Locate the cell with the specified text and output its [X, Y] center coordinate. 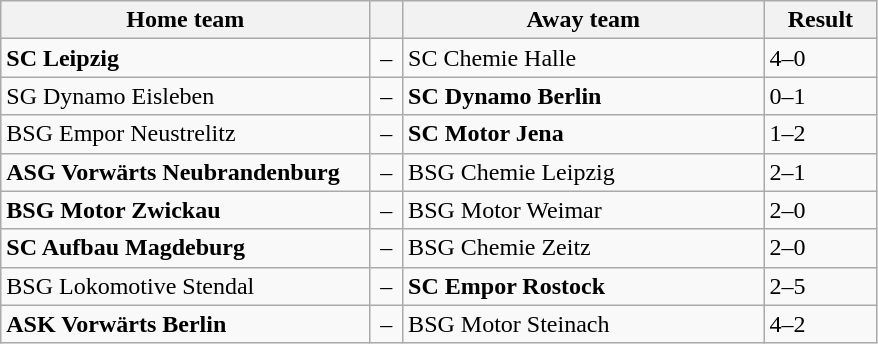
ASG Vorwärts Neubrandenburg [186, 172]
Home team [186, 20]
SC Empor Rostock [584, 286]
2–1 [820, 172]
SC Leipzig [186, 58]
SC Dynamo Berlin [584, 96]
ASK Vorwärts Berlin [186, 324]
SC Motor Jena [584, 134]
Result [820, 20]
BSG Chemie Zeitz [584, 248]
4–0 [820, 58]
SC Aufbau Magdeburg [186, 248]
BSG Motor Zwickau [186, 210]
SC Chemie Halle [584, 58]
SG Dynamo Eisleben [186, 96]
4–2 [820, 324]
2–5 [820, 286]
1–2 [820, 134]
Away team [584, 20]
BSG Empor Neustrelitz [186, 134]
BSG Lokomotive Stendal [186, 286]
0–1 [820, 96]
BSG Motor Steinach [584, 324]
BSG Motor Weimar [584, 210]
BSG Chemie Leipzig [584, 172]
